Identify which cell holds the provided text, then report its (x, y) central coordinate. 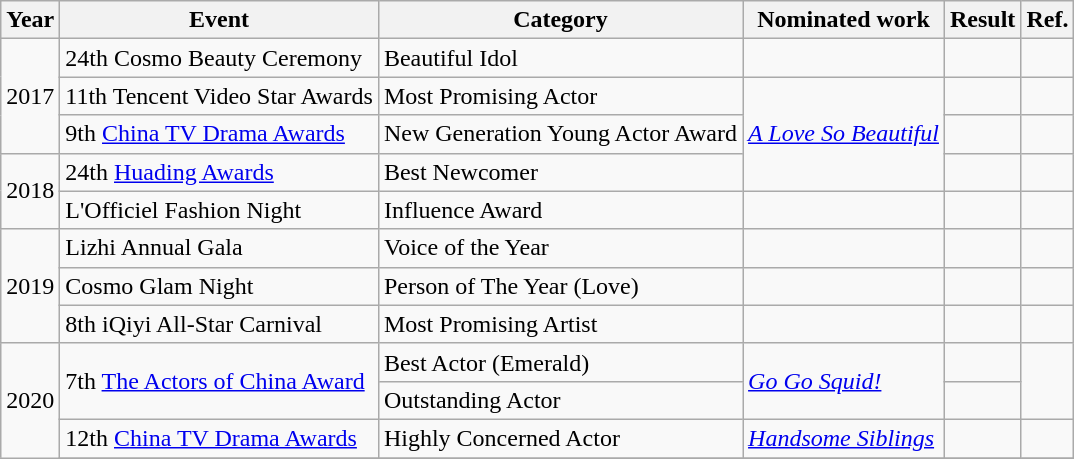
Nominated work (844, 20)
Lizhi Annual Gala (220, 248)
Beautiful Idol (560, 58)
7th The Actors of China Award (220, 381)
Go Go Squid! (844, 381)
Category (560, 20)
Influence Award (560, 210)
Most Promising Actor (560, 96)
Most Promising Artist (560, 324)
Best Actor (Emerald) (560, 362)
9th China TV Drama Awards (220, 134)
A Love So Beautiful (844, 134)
Voice of the Year (560, 248)
Ref. (1048, 20)
2018 (30, 191)
Outstanding Actor (560, 400)
12th China TV Drama Awards (220, 438)
Result (982, 20)
8th iQiyi All-Star Carnival (220, 324)
24th Huading Awards (220, 172)
Event (220, 20)
Highly Concerned Actor (560, 438)
11th Tencent Video Star Awards (220, 96)
2017 (30, 96)
Person of The Year (Love) (560, 286)
L'Officiel Fashion Night (220, 210)
Year (30, 20)
2020 (30, 400)
Cosmo Glam Night (220, 286)
Best Newcomer (560, 172)
New Generation Young Actor Award (560, 134)
Handsome Siblings (844, 438)
24th Cosmo Beauty Ceremony (220, 58)
2019 (30, 286)
